Search for the cell housing the specified text and yield its (x, y) center coordinate. 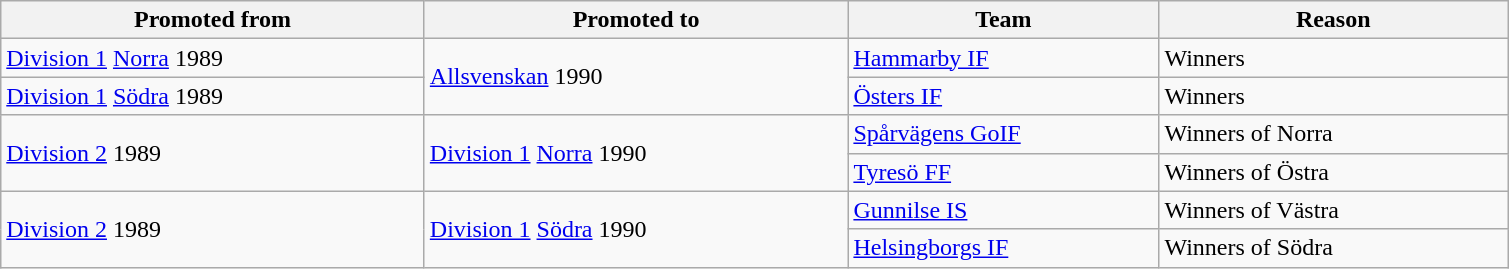
Gunnilse IS (1004, 210)
Promoted from (213, 20)
Promoted to (636, 20)
Helsingborgs IF (1004, 248)
Östers IF (1004, 96)
Winners of Södra (1334, 248)
Division 1 Södra 1990 (636, 229)
Spårvägens GoIF (1004, 134)
Reason (1334, 20)
Tyresö FF (1004, 172)
Winners of Norra (1334, 134)
Winners of Östra (1334, 172)
Division 1 Södra 1989 (213, 96)
Winners of Västra (1334, 210)
Division 1 Norra 1990 (636, 153)
Team (1004, 20)
Allsvenskan 1990 (636, 77)
Division 1 Norra 1989 (213, 58)
Hammarby IF (1004, 58)
